For the text-containing cell, return its midpoint in [X, Y] coordinate format. 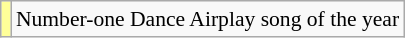
Number-one Dance Airplay song of the year [208, 19]
